Search for the cell housing the specified text and yield its (X, Y) center coordinate. 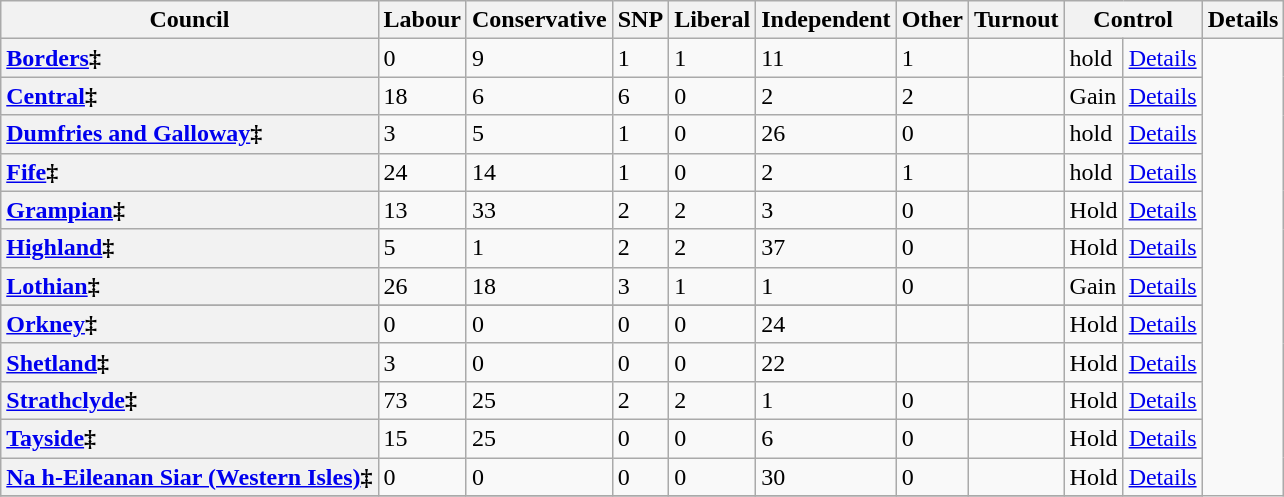
Conservative (539, 20)
Council (190, 20)
Tayside‡ (190, 438)
Fife‡ (190, 172)
30 (826, 477)
Lothian‡ (190, 286)
Shetland‡ (190, 362)
Other (932, 20)
Labour (422, 20)
Grampian‡ (190, 210)
SNP (640, 20)
Control (1133, 20)
15 (422, 438)
Strathclyde‡ (190, 400)
Dumfries and Galloway‡ (190, 134)
73 (422, 400)
13 (422, 210)
22 (826, 362)
Borders‡ (190, 58)
9 (539, 58)
Turnout (1016, 20)
Independent (826, 20)
Liberal (712, 20)
Na h-Eileanan Siar (Western Isles)‡ (190, 477)
11 (826, 58)
Orkney‡ (190, 324)
Central‡ (190, 96)
33 (539, 210)
37 (826, 248)
14 (539, 172)
Highland‡ (190, 248)
